Capture the cell that displays the provided text and extract its [X, Y] central coordinate. 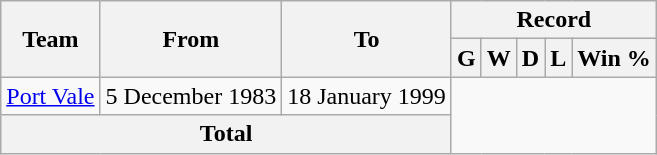
L [558, 58]
5 December 1983 [191, 96]
Total [226, 134]
W [498, 58]
From [191, 39]
D [530, 58]
G [466, 58]
Record [554, 20]
Port Vale [50, 96]
Win % [614, 58]
Team [50, 39]
18 January 1999 [367, 96]
To [367, 39]
